Find where the given text appears and provide that cell's center as (X, Y) coordinate. 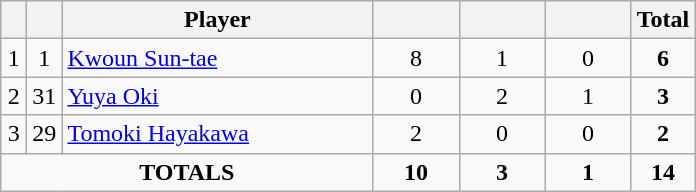
10 (416, 172)
Kwoun Sun-tae (218, 58)
14 (663, 172)
31 (44, 96)
Yuya Oki (218, 96)
29 (44, 134)
Total (663, 20)
Player (218, 20)
8 (416, 58)
Tomoki Hayakawa (218, 134)
TOTALS (187, 172)
6 (663, 58)
